Pinpoint the cell where the given text exists, returning its [X, Y] midpoint coordinate. 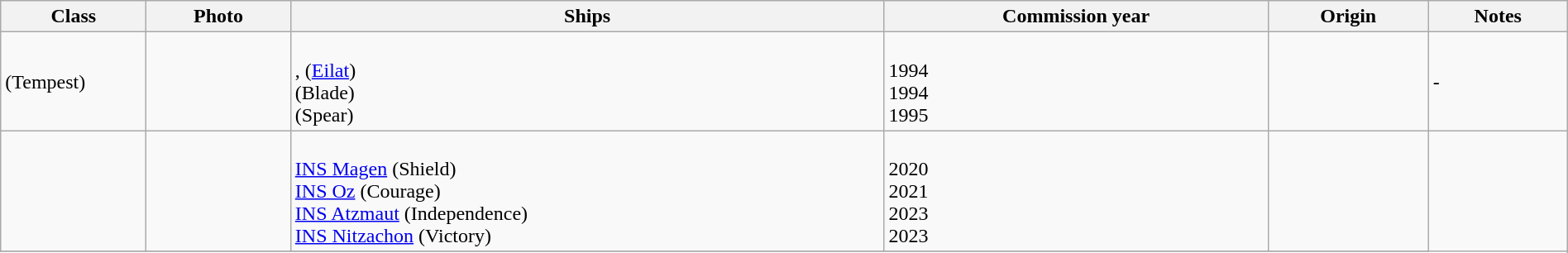
INS Magen (Shield) INS Oz (Courage) INS Atzmaut (Independence) INS Nitzachon (Victory) [587, 191]
Photo [218, 17]
1994 1994 1995 [1076, 81]
Commission year [1076, 17]
- [1498, 81]
2020 2021 2023 2023 [1076, 191]
, (Eilat) (Blade) (Spear) [587, 81]
Class [74, 17]
(Tempest) [74, 81]
Ships [587, 17]
Origin [1348, 17]
Notes [1498, 17]
